Provide the [x, y] coordinate of the cell's center where the given text is located.  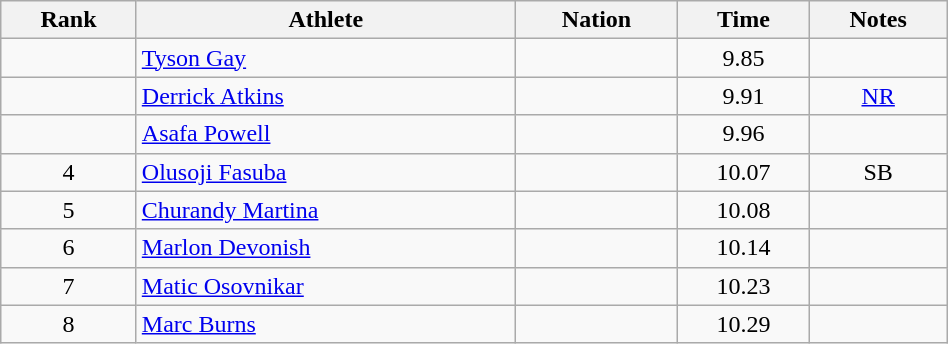
Marc Burns [326, 324]
9.85 [744, 58]
Rank [69, 20]
Matic Osovnikar [326, 286]
Athlete [326, 20]
SB [878, 172]
Nation [596, 20]
9.96 [744, 134]
Derrick Atkins [326, 96]
5 [69, 210]
10.08 [744, 210]
10.29 [744, 324]
Churandy Martina [326, 210]
7 [69, 286]
10.14 [744, 248]
6 [69, 248]
10.23 [744, 286]
8 [69, 324]
4 [69, 172]
9.91 [744, 96]
Notes [878, 20]
Time [744, 20]
Asafa Powell [326, 134]
Olusoji Fasuba [326, 172]
Marlon Devonish [326, 248]
10.07 [744, 172]
NR [878, 96]
Tyson Gay [326, 58]
